Return the (X, Y) coordinate for the center point of the cell that contains the specified text.  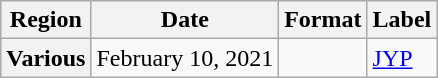
Label (402, 20)
JYP (402, 58)
Region (46, 20)
Format (323, 20)
Various (46, 58)
Date (185, 20)
February 10, 2021 (185, 58)
